Provide the [X, Y] coordinate of the cell's center where the given text is located.  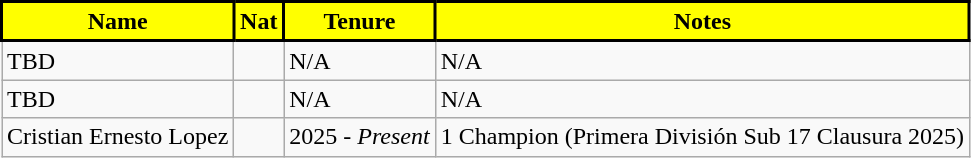
Notes [702, 22]
Tenure [360, 22]
Nat [259, 22]
Name [118, 22]
Cristian Ernesto Lopez [118, 137]
2025 - Present [360, 137]
1 Champion (Primera División Sub 17 Clausura 2025) [702, 137]
